From the cell containing the given text, extract its center point as [X, Y] coordinate. 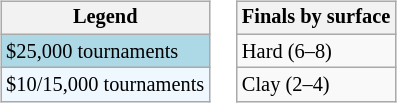
Legend [105, 18]
Hard (6–8) [316, 51]
$25,000 tournaments [105, 51]
Finals by surface [316, 18]
Clay (2–4) [316, 85]
$10/15,000 tournaments [105, 85]
